Scan for the cell matching the given text and deliver its (X, Y) coordinate at center. 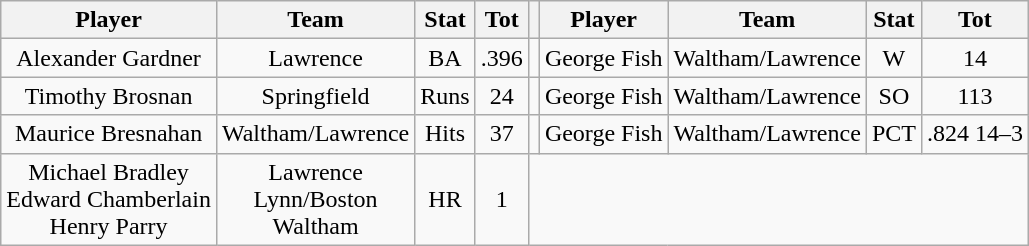
SO (894, 96)
LawrenceLynn/BostonWaltham (315, 199)
Timothy Brosnan (109, 96)
.824 14–3 (974, 134)
Lawrence (315, 58)
BA (445, 58)
Alexander Gardner (109, 58)
.396 (502, 58)
Springfield (315, 96)
Hits (445, 134)
37 (502, 134)
113 (974, 96)
Runs (445, 96)
PCT (894, 134)
Maurice Bresnahan (109, 134)
W (894, 58)
14 (974, 58)
Michael BradleyEdward ChamberlainHenry Parry (109, 199)
1 (502, 199)
HR (445, 199)
24 (502, 96)
